Detect which cell encompasses the target text, then output its [x, y] center coordinate. 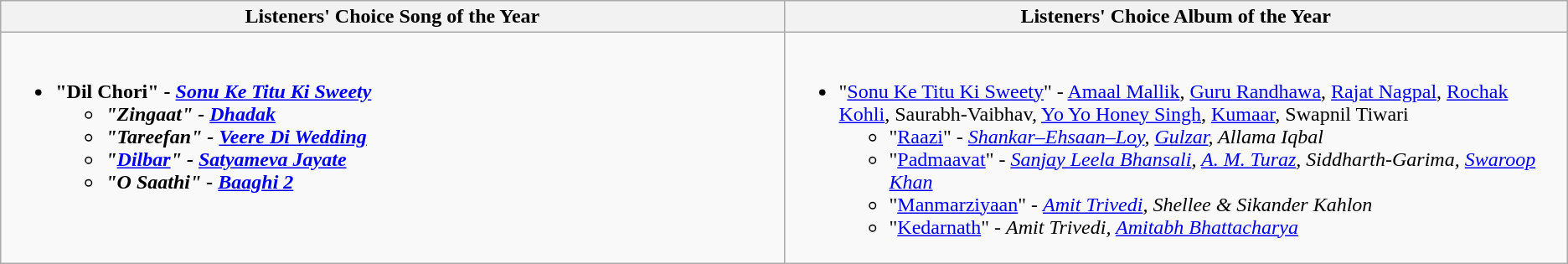
Listeners' Choice Song of the Year [392, 17]
Listeners' Choice Album of the Year [1176, 17]
"Dil Chori" - Sonu Ke Titu Ki Sweety"Zingaat" - Dhadak"Tareefan" - Veere Di Wedding"Dilbar" - Satyameva Jayate"O Saathi" - Baaghi 2 [392, 148]
